Find where the given text appears and provide that cell's center as (X, Y) coordinate. 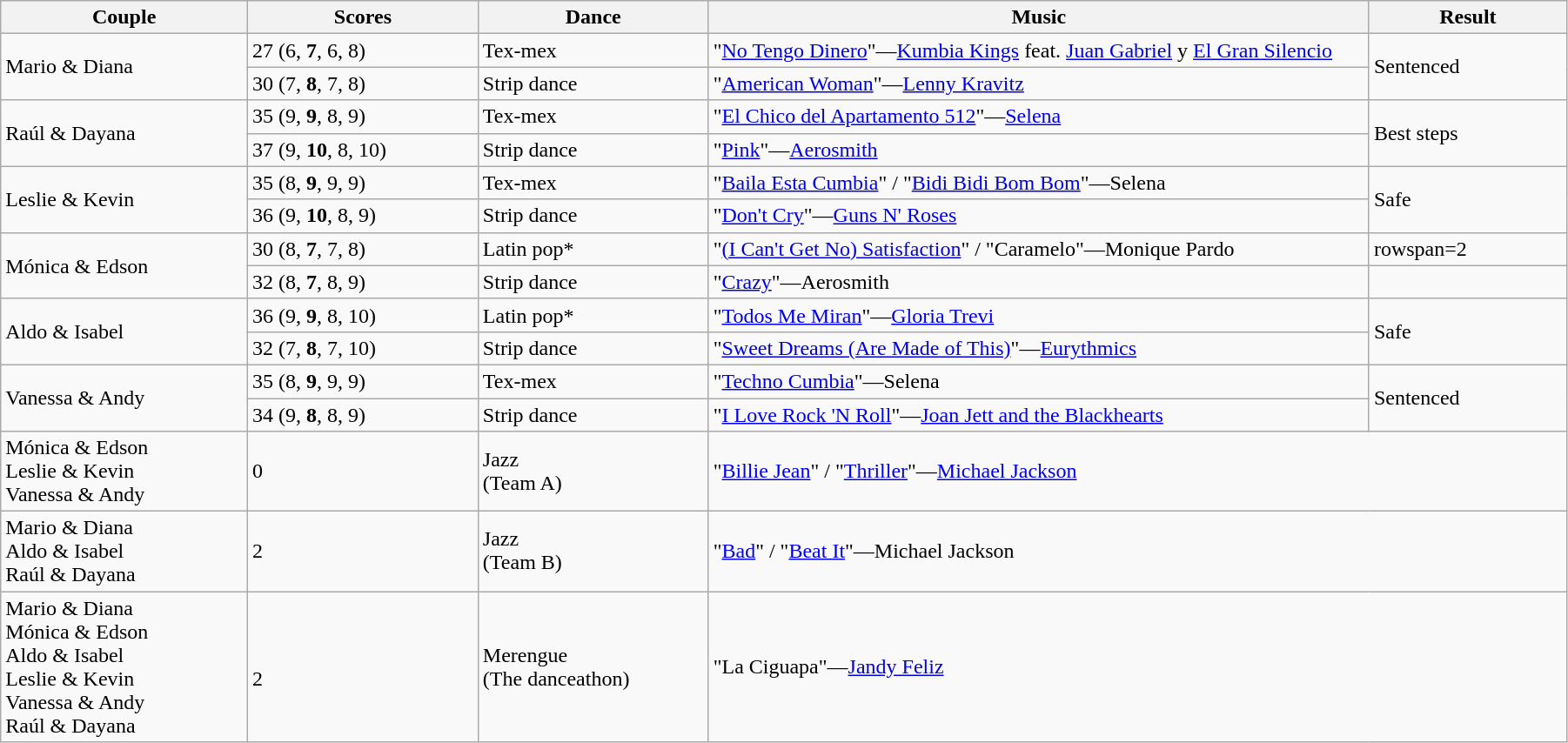
30 (7, 8, 7, 8) (364, 84)
Couple (124, 17)
Aldo & Isabel (124, 331)
36 (9, 9, 8, 10) (364, 315)
0 (364, 472)
Music (1039, 17)
"Don't Cry"—Guns N' Roses (1039, 216)
Leslie & Kevin (124, 199)
"(I Can't Get No) Satisfaction" / "Caramelo"—Monique Pardo (1039, 249)
"El Chico del Apartamento 512"—Selena (1039, 117)
"Pink"—Aerosmith (1039, 150)
Best steps (1467, 133)
rowspan=2 (1467, 249)
"Crazy"—Aerosmith (1039, 282)
32 (7, 8, 7, 10) (364, 348)
Scores (364, 17)
Mario & DianaMónica & EdsonAldo & IsabelLeslie & KevinVanessa & AndyRaúl & Dayana (124, 666)
"Techno Cumbia"—Selena (1039, 381)
Dance (593, 17)
36 (9, 10, 8, 9) (364, 216)
"Bad" / "Beat It"—Michael Jackson (1137, 552)
"American Woman"—Lenny Kravitz (1039, 84)
30 (8, 7, 7, 8) (364, 249)
27 (6, 7, 6, 8) (364, 50)
Mónica & EdsonLeslie & KevinVanessa & Andy (124, 472)
Result (1467, 17)
35 (9, 9, 8, 9) (364, 117)
Merengue(The danceathon) (593, 666)
"No Tengo Dinero"—Kumbia Kings feat. Juan Gabriel y El Gran Silencio (1039, 50)
"La Ciguapa"—Jandy Feliz (1137, 666)
Mónica & Edson (124, 265)
32 (8, 7, 8, 9) (364, 282)
Mario & Diana (124, 67)
Jazz(Team A) (593, 472)
34 (9, 8, 8, 9) (364, 415)
37 (9, 10, 8, 10) (364, 150)
"Sweet Dreams (Are Made of This)"—Eurythmics (1039, 348)
Jazz(Team B) (593, 552)
"Billie Jean" / "Thriller"—Michael Jackson (1137, 472)
Mario & DianaAldo & IsabelRaúl & Dayana (124, 552)
"Baila Esta Cumbia" / "Bidi Bidi Bom Bom"—Selena (1039, 183)
"I Love Rock 'N Roll"—Joan Jett and the Blackhearts (1039, 415)
Raúl & Dayana (124, 133)
Vanessa & Andy (124, 398)
"Todos Me Miran"—Gloria Trevi (1039, 315)
